Output the [X, Y] coordinate of the center of the cell containing the given text.  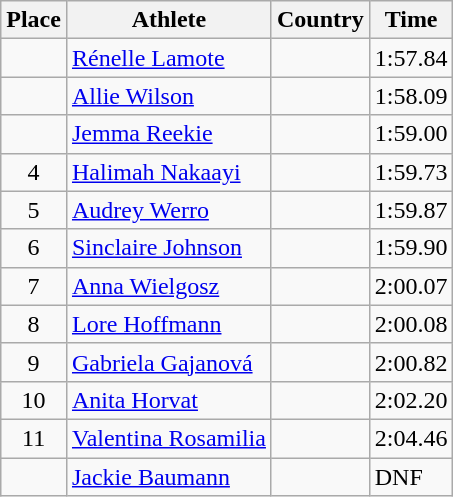
1:57.84 [411, 58]
11 [34, 438]
Anita Horvat [168, 400]
4 [34, 172]
5 [34, 210]
8 [34, 324]
2:00.08 [411, 324]
Valentina Rosamilia [168, 438]
2:02.20 [411, 400]
Athlete [168, 20]
1:59.00 [411, 134]
10 [34, 400]
Jemma Reekie [168, 134]
Halimah Nakaayi [168, 172]
1:59.90 [411, 248]
1:59.73 [411, 172]
6 [34, 248]
7 [34, 286]
2:04.46 [411, 438]
Allie Wilson [168, 96]
Gabriela Gajanová [168, 362]
1:58.09 [411, 96]
Rénelle Lamote [168, 58]
Anna Wielgosz [168, 286]
2:00.07 [411, 286]
DNF [411, 477]
Country [320, 20]
Lore Hoffmann [168, 324]
Audrey Werro [168, 210]
Time [411, 20]
2:00.82 [411, 362]
Sinclaire Johnson [168, 248]
1:59.87 [411, 210]
Jackie Baumann [168, 477]
9 [34, 362]
Place [34, 20]
